Determine the [x, y] coordinate at the center of the cell enclosing the given text.  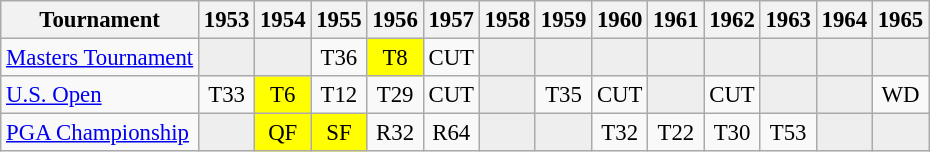
WD [900, 95]
T32 [620, 133]
T33 [227, 95]
1955 [339, 20]
Tournament [100, 20]
1962 [732, 20]
Masters Tournament [100, 58]
1964 [844, 20]
U.S. Open [100, 95]
PGA Championship [100, 133]
T12 [339, 95]
1963 [788, 20]
T53 [788, 133]
SF [339, 133]
1953 [227, 20]
1965 [900, 20]
T6 [283, 95]
1957 [451, 20]
T30 [732, 133]
1960 [620, 20]
1961 [676, 20]
T36 [339, 58]
T8 [395, 58]
R64 [451, 133]
QF [283, 133]
1954 [283, 20]
1958 [507, 20]
T35 [563, 95]
1956 [395, 20]
1959 [563, 20]
T29 [395, 95]
R32 [395, 133]
T22 [676, 133]
